Pinpoint the cell where the given text exists, returning its [X, Y] midpoint coordinate. 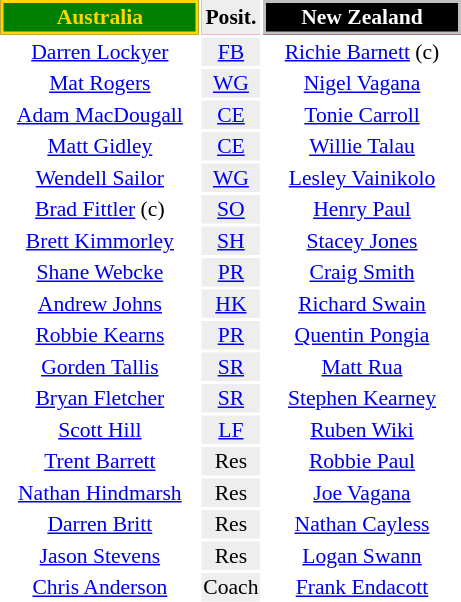
SO [231, 209]
Bryan Fletcher [100, 398]
Darren Britt [100, 524]
Coach [231, 587]
Robbie Kearns [100, 335]
Nathan Cayless [362, 524]
Brett Kimmorley [100, 240]
Logan Swann [362, 556]
Frank Endacott [362, 587]
Henry Paul [362, 209]
Joe Vagana [362, 492]
Jason Stevens [100, 556]
Nigel Vagana [362, 83]
Wendell Sailor [100, 178]
Stacey Jones [362, 240]
Andrew Johns [100, 304]
Matt Rua [362, 366]
SH [231, 240]
Matt Gidley [100, 146]
Nathan Hindmarsh [100, 492]
Adam MacDougall [100, 114]
Gorden Tallis [100, 366]
Trent Barrett [100, 461]
Scott Hill [100, 430]
FB [231, 52]
Willie Talau [362, 146]
Craig Smith [362, 272]
Australia [100, 17]
Ruben Wiki [362, 430]
Quentin Pongia [362, 335]
HK [231, 304]
LF [231, 430]
Mat Rogers [100, 83]
Chris Anderson [100, 587]
Robbie Paul [362, 461]
Darren Lockyer [100, 52]
Stephen Kearney [362, 398]
Brad Fittler (c) [100, 209]
Richard Swain [362, 304]
Posit. [231, 17]
Lesley Vainikolo [362, 178]
New Zealand [362, 17]
Richie Barnett (c) [362, 52]
Shane Webcke [100, 272]
Tonie Carroll [362, 114]
